Output the (X, Y) coordinate of the center of the cell containing the given text.  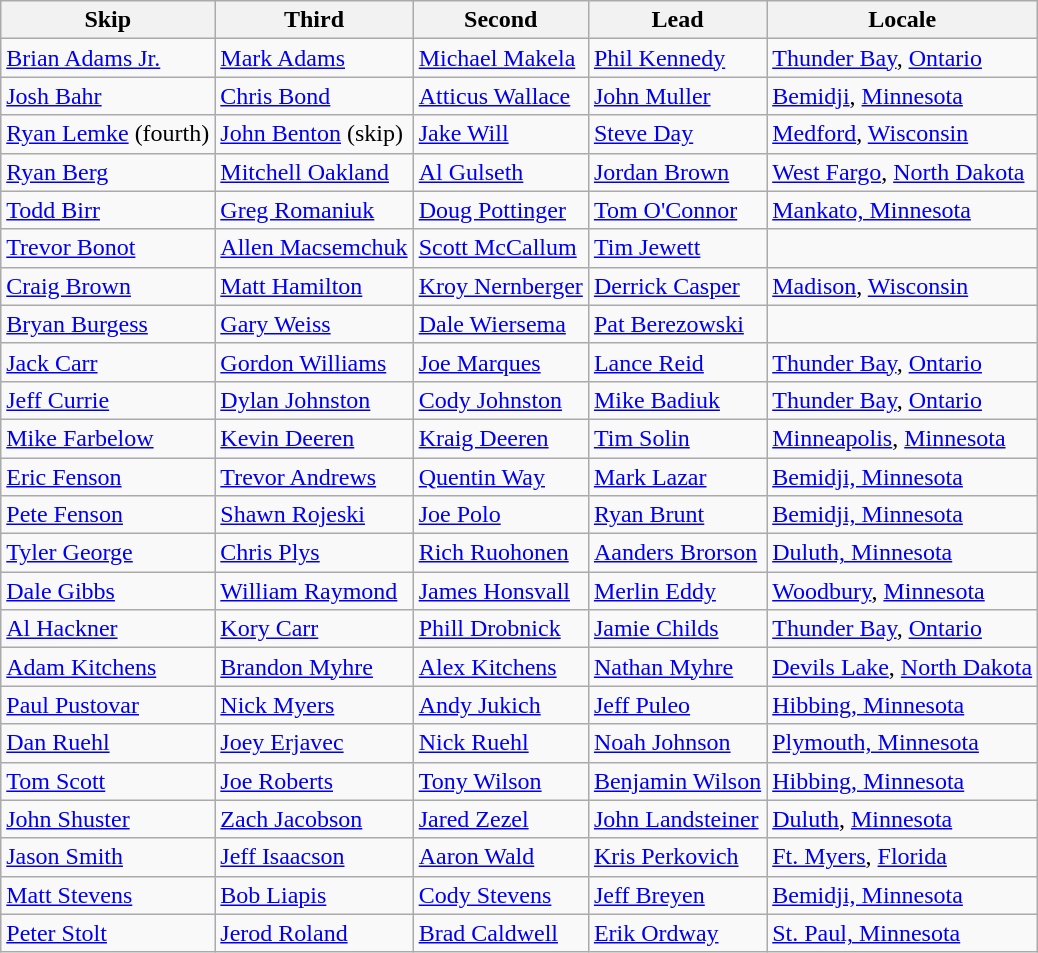
Todd Birr (108, 210)
Phil Kennedy (677, 58)
Tom Scott (108, 781)
Scott McCallum (500, 248)
Tim Solin (677, 438)
Zach Jacobson (314, 819)
Mike Farbelow (108, 438)
Mike Badiuk (677, 400)
Peter Stolt (108, 933)
Jeff Breyen (677, 895)
Jake Will (500, 134)
Skip (108, 20)
Jerod Roland (314, 933)
Steve Day (677, 134)
Andy Jukich (500, 705)
Kris Perkovich (677, 857)
Jeff Puleo (677, 705)
Benjamin Wilson (677, 781)
Mankato, Minnesota (902, 210)
Chris Plys (314, 553)
James Honsvall (500, 591)
Josh Bahr (108, 96)
Derrick Casper (677, 286)
Jordan Brown (677, 172)
Kraig Deeren (500, 438)
Dylan Johnston (314, 400)
Phill Drobnick (500, 629)
Chris Bond (314, 96)
Tyler George (108, 553)
Second (500, 20)
St. Paul, Minnesota (902, 933)
Trevor Andrews (314, 477)
Doug Pottinger (500, 210)
Dale Wiersema (500, 324)
Paul Pustovar (108, 705)
Madison, Wisconsin (902, 286)
Jared Zezel (500, 819)
Craig Brown (108, 286)
Shawn Rojeski (314, 515)
Tim Jewett (677, 248)
West Fargo, North Dakota (902, 172)
Rich Ruohonen (500, 553)
Mark Lazar (677, 477)
Erik Ordway (677, 933)
Plymouth, Minnesota (902, 743)
Woodbury, Minnesota (902, 591)
Mitchell Oakland (314, 172)
Bob Liapis (314, 895)
Joe Polo (500, 515)
Ryan Lemke (fourth) (108, 134)
John Landsteiner (677, 819)
Ryan Berg (108, 172)
Aaron Wald (500, 857)
Pat Berezowski (677, 324)
Alex Kitchens (500, 667)
Medford, Wisconsin (902, 134)
Jack Carr (108, 362)
Allen Macsemchuk (314, 248)
Ryan Brunt (677, 515)
Brad Caldwell (500, 933)
Cody Johnston (500, 400)
Tom O'Connor (677, 210)
Dale Gibbs (108, 591)
Matt Hamilton (314, 286)
Kevin Deeren (314, 438)
Tony Wilson (500, 781)
Brian Adams Jr. (108, 58)
Nick Myers (314, 705)
Third (314, 20)
Locale (902, 20)
Ft. Myers, Florida (902, 857)
Bryan Burgess (108, 324)
Trevor Bonot (108, 248)
Eric Fenson (108, 477)
Pete Fenson (108, 515)
Noah Johnson (677, 743)
John Shuster (108, 819)
Gary Weiss (314, 324)
Al Hackner (108, 629)
Adam Kitchens (108, 667)
Quentin Way (500, 477)
Atticus Wallace (500, 96)
Cody Stevens (500, 895)
Kory Carr (314, 629)
Nick Ruehl (500, 743)
Mark Adams (314, 58)
Jeff Isaacson (314, 857)
Lance Reid (677, 362)
Lead (677, 20)
Greg Romaniuk (314, 210)
Jeff Currie (108, 400)
Brandon Myhre (314, 667)
Jamie Childs (677, 629)
Michael Makela (500, 58)
Kroy Nernberger (500, 286)
Gordon Williams (314, 362)
William Raymond (314, 591)
Jason Smith (108, 857)
Aanders Brorson (677, 553)
Merlin Eddy (677, 591)
Nathan Myhre (677, 667)
Joe Marques (500, 362)
Al Gulseth (500, 172)
Devils Lake, North Dakota (902, 667)
John Benton (skip) (314, 134)
Joey Erjavec (314, 743)
Dan Ruehl (108, 743)
Joe Roberts (314, 781)
Minneapolis, Minnesota (902, 438)
Matt Stevens (108, 895)
John Muller (677, 96)
